Return the [X, Y] coordinate for the center point of the cell that contains the specified text.  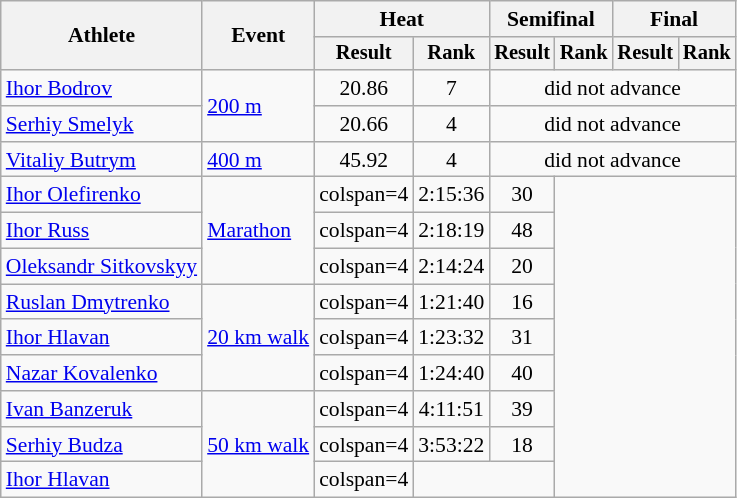
2:18:19 [451, 231]
48 [522, 231]
Vitaliy Butrym [102, 160]
1:23:32 [451, 338]
18 [522, 445]
39 [522, 409]
Ihor Olefirenko [102, 195]
20 km walk [258, 338]
Semifinal [550, 19]
Serhiy Smelyk [102, 124]
Athlete [102, 36]
3:53:22 [451, 445]
20.66 [364, 124]
Heat [402, 19]
2:14:24 [451, 267]
Nazar Kovalenko [102, 373]
30 [522, 195]
31 [522, 338]
200 m [258, 106]
1:24:40 [451, 373]
20.86 [364, 88]
16 [522, 302]
Oleksandr Sitkovskyy [102, 267]
Ruslan Dmytrenko [102, 302]
Final [674, 19]
Ihor Bodrov [102, 88]
45.92 [364, 160]
Event [258, 36]
50 km walk [258, 444]
2:15:36 [451, 195]
40 [522, 373]
Marathon [258, 230]
4:11:51 [451, 409]
Ihor Russ [102, 231]
7 [451, 88]
Ivan Banzeruk [102, 409]
1:21:40 [451, 302]
400 m [258, 160]
20 [522, 267]
Serhiy Budza [102, 445]
